For the text-containing cell, return its midpoint in [x, y] coordinate format. 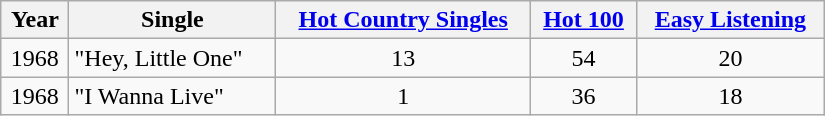
"I Wanna Live" [172, 96]
54 [584, 58]
36 [584, 96]
Easy Listening [731, 20]
Hot 100 [584, 20]
Year [35, 20]
"Hey, Little One" [172, 58]
Hot Country Singles [404, 20]
Single [172, 20]
1 [404, 96]
13 [404, 58]
20 [731, 58]
18 [731, 96]
